From the cell containing the given text, extract its center point as [x, y] coordinate. 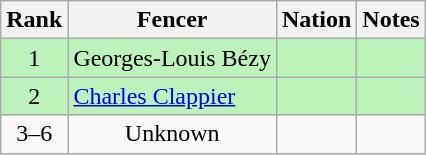
1 [34, 58]
Unknown [172, 134]
3–6 [34, 134]
2 [34, 96]
Nation [316, 20]
Rank [34, 20]
Fencer [172, 20]
Notes [391, 20]
Charles Clappier [172, 96]
Georges-Louis Bézy [172, 58]
